Scan for the cell matching the given text and deliver its (X, Y) coordinate at center. 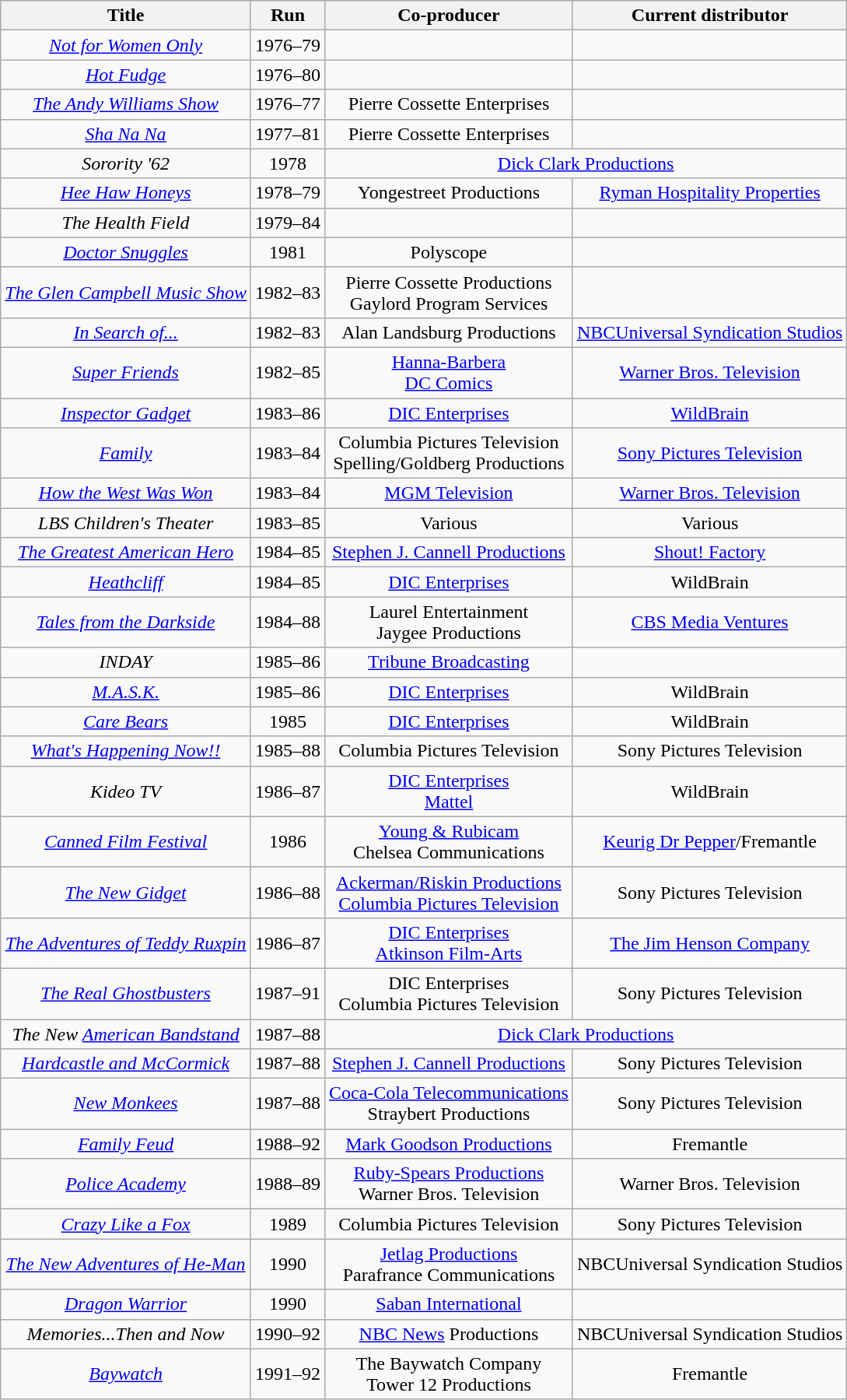
1988–92 (288, 1144)
Police Academy (126, 1184)
The Adventures of Teddy Ruxpin (126, 943)
MGM Television (450, 493)
Hardcastle and McCormick (126, 1064)
Tribune Broadcasting (450, 662)
1976–79 (288, 45)
Current distributor (709, 16)
1976–77 (288, 104)
Heathcliff (126, 582)
1983–85 (288, 523)
1978–79 (288, 193)
Crazy Like a Fox (126, 1224)
Shout! Factory (709, 553)
Ackerman/Riskin ProductionsColumbia Pictures Television (450, 892)
Care Bears (126, 721)
1985 (288, 721)
Baywatch (126, 1374)
1989 (288, 1224)
1990–92 (288, 1334)
Hee Haw Honeys (126, 193)
What's Happening Now!! (126, 751)
Inspector Gadget (126, 413)
DIC EnterprisesMattel (450, 791)
M.A.S.K. (126, 692)
Laurel EntertainmentJaygee Productions (450, 623)
How the West Was Won (126, 493)
Co-producer (450, 16)
Run (288, 16)
Pierre Cossette ProductionsGaylord Program Services (450, 293)
Keurig Dr Pepper/Fremantle (709, 842)
Coca-Cola TelecommunicationsStraybert Productions (450, 1104)
INDAY (126, 662)
Alan Landsburg Productions (450, 332)
The New Gidget (126, 892)
1991–92 (288, 1374)
Jetlag ProductionsParafrance Communications (450, 1264)
Sha Na Na (126, 134)
Yongestreet Productions (450, 193)
In Search of... (126, 332)
Young & RubicamChelsea Communications (450, 842)
Hot Fudge (126, 75)
The Real Ghostbusters (126, 993)
1986–88 (288, 892)
Kideo TV (126, 791)
1983–86 (288, 413)
1981 (288, 252)
LBS Children's Theater (126, 523)
NBC News Productions (450, 1334)
1987–91 (288, 993)
Mark Goodson Productions (450, 1144)
Doctor Snuggles (126, 252)
Hanna-BarberaDC Comics (450, 372)
Tales from the Darkside (126, 623)
Ruby-Spears ProductionsWarner Bros. Television (450, 1184)
1985–88 (288, 751)
Not for Women Only (126, 45)
Family (126, 453)
Memories...Then and Now (126, 1334)
The Greatest American Hero (126, 553)
The New Adventures of He-Man (126, 1264)
The Glen Campbell Music Show (126, 293)
Sorority '62 (126, 163)
Columbia Pictures TelevisionSpelling/Goldberg Productions (450, 453)
1979–84 (288, 223)
Ryman Hospitality Properties (709, 193)
DIC EnterprisesColumbia Pictures Television (450, 993)
1984–88 (288, 623)
Super Friends (126, 372)
DIC EnterprisesAtkinson Film-Arts (450, 943)
Family Feud (126, 1144)
Title (126, 16)
1976–80 (288, 75)
1978 (288, 163)
CBS Media Ventures (709, 623)
1986 (288, 842)
The Health Field (126, 223)
Dragon Warrior (126, 1304)
Canned Film Festival (126, 842)
The New American Bandstand (126, 1034)
1988–89 (288, 1184)
The Jim Henson Company (709, 943)
The Baywatch CompanyTower 12 Productions (450, 1374)
New Monkees (126, 1104)
The Andy Williams Show (126, 104)
1982–85 (288, 372)
Polyscope (450, 252)
1977–81 (288, 134)
Saban International (450, 1304)
